Pinpoint the cell where the given text exists, returning its [X, Y] midpoint coordinate. 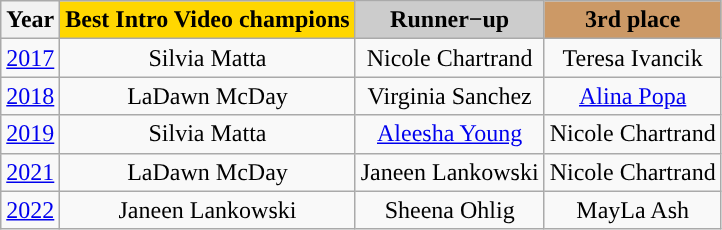
3rd place [632, 20]
2021 [30, 172]
Year [30, 20]
2019 [30, 134]
Sheena Ohlig [450, 210]
Runner−up [450, 20]
Best Intro Video champions [208, 20]
MayLa Ash [632, 210]
Alina Popa [632, 96]
Aleesha Young [450, 134]
2022 [30, 210]
2017 [30, 58]
Teresa Ivancik [632, 58]
2018 [30, 96]
Virginia Sanchez [450, 96]
